Detect which cell encompasses the target text, then output its (X, Y) center coordinate. 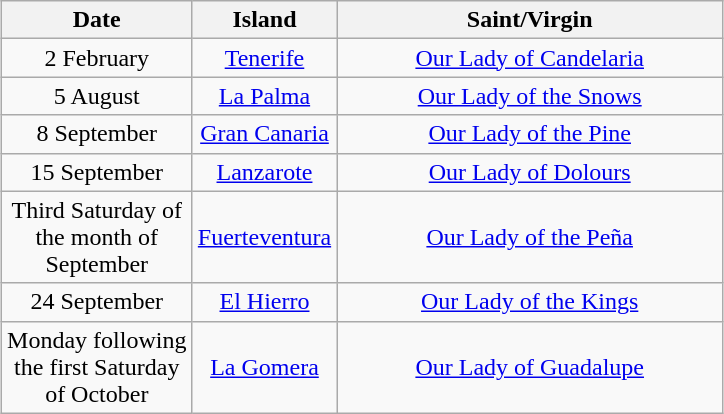
La Gomera (264, 367)
Our Lady of the Snows (530, 96)
La Palma (264, 96)
Tenerife (264, 58)
El Hierro (264, 302)
Fuerteventura (264, 237)
Date (96, 20)
Monday following the first Saturday of October (96, 367)
Our Lady of the Peña (530, 237)
8 September (96, 134)
Gran Canaria (264, 134)
24 September (96, 302)
2 February (96, 58)
Lanzarote (264, 172)
15 September (96, 172)
Our Lady of the Pine (530, 134)
Our Lady of Dolours (530, 172)
Saint/Virgin (530, 20)
Third Saturday of the month of September (96, 237)
Our Lady of Candelaria (530, 58)
Our Lady of the Kings (530, 302)
Our Lady of Guadalupe (530, 367)
Island (264, 20)
5 August (96, 96)
